From the cell containing the given text, extract its center point as (X, Y) coordinate. 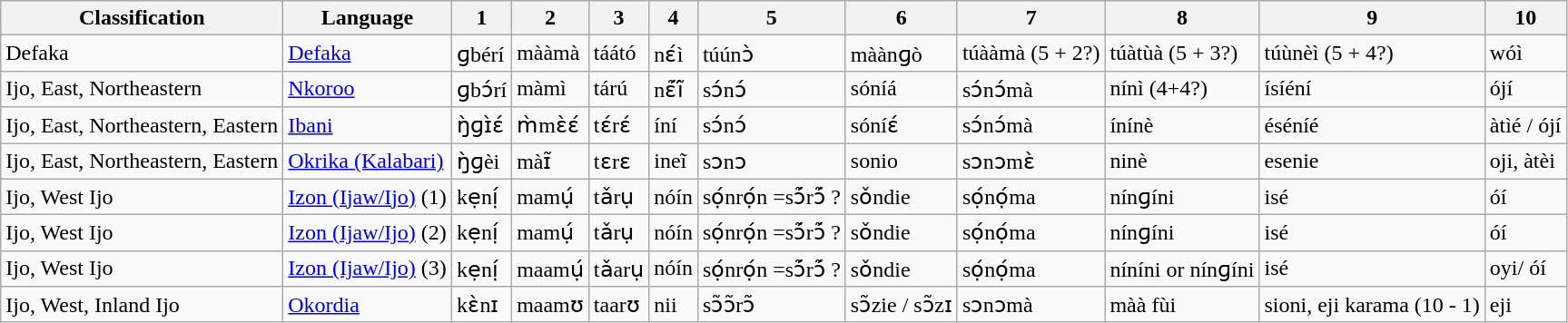
túàtùà (5 + 3?) (1182, 54)
Ijo, East, Northeastern (142, 89)
Classification (142, 18)
éséníé (1372, 125)
esenie (1372, 161)
Okrika (Kalabari) (368, 161)
ɡbɔ́rí (481, 89)
tɛ́rɛ́ (618, 125)
íní (674, 125)
sɔnɔ (772, 161)
túààmà (5 + 2?) (1031, 54)
maamʊ (550, 305)
sóníɛ́ (901, 125)
ŋ̀ɡèi (481, 161)
1 (481, 18)
9 (1372, 18)
nɛ̃́ĩ́ (674, 89)
tárú (618, 89)
tɛrɛ (618, 161)
màànɡò (901, 54)
3 (618, 18)
10 (1525, 18)
taarʊ (618, 305)
táátó (618, 54)
Okordia (368, 305)
sioni, eji karama (10 - 1) (1372, 305)
sonio (901, 161)
ineĩ (674, 161)
àtìé / ójí (1525, 125)
4 (674, 18)
nii (674, 305)
6 (901, 18)
Izon (Ijaw/Ijo) (2) (368, 233)
ójí (1525, 89)
sɔ̃ɔ̃rɔ̃ (772, 305)
sóníá (901, 89)
7 (1031, 18)
Ijo, West, Inland Ijo (142, 305)
ŋ̀ɡɪ̀ɛ́ (481, 125)
oji, àtèi (1525, 161)
ínínè (1182, 125)
mààmà (550, 54)
tǎarụ (618, 269)
nɛ́ì (674, 54)
màmì (550, 89)
túùnèì (5 + 4?) (1372, 54)
m̀mɛ̀ɛ́ (550, 125)
ísíéní (1372, 89)
wóì (1525, 54)
Language (368, 18)
níníni or nínɡíni (1182, 269)
5 (772, 18)
sɔnɔmà (1031, 305)
Ibani (368, 125)
nínì (4+4?) (1182, 89)
Izon (Ijaw/Ijo) (1) (368, 197)
màɪ̃ (550, 161)
eji (1525, 305)
ninè (1182, 161)
màà fùi (1182, 305)
kɛ̀nɪ (481, 305)
2 (550, 18)
túúnɔ̀ (772, 54)
oyi/ óí (1525, 269)
sɔnɔmɛ̀ (1031, 161)
Izon (Ijaw/Ijo) (3) (368, 269)
ɡbérí (481, 54)
8 (1182, 18)
sɔ̃zie / sɔ̃zɪ (901, 305)
maamụ́ (550, 269)
Nkoroo (368, 89)
